Identify which cell holds the provided text, then report its (x, y) central coordinate. 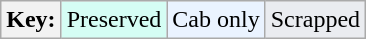
Cab only (216, 20)
Key: (31, 20)
Preserved (114, 20)
Scrapped (315, 20)
